Return (X, Y) of the center of cell containing provided text 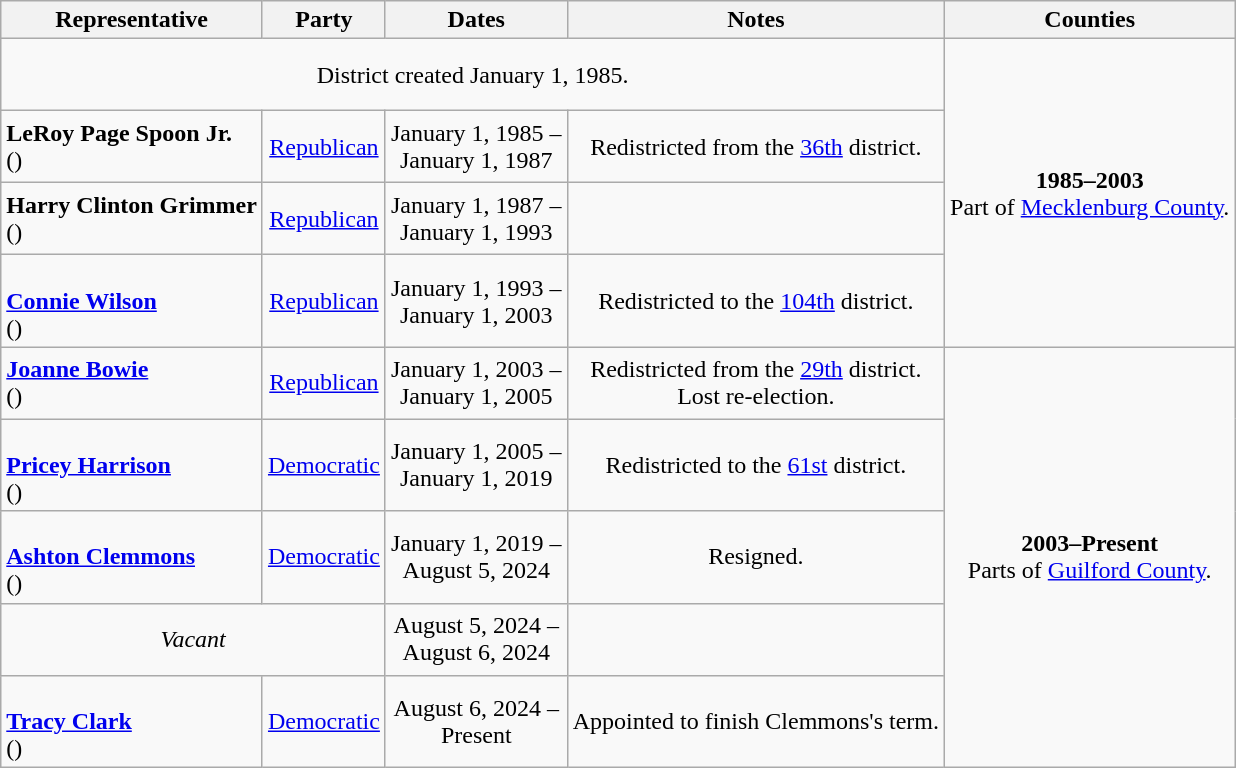
Dates (476, 20)
1985–2003 Part of Mecklenburg County. (1090, 193)
Counties (1090, 20)
Redistricted from the 36th district. (756, 147)
District created January 1, 1985. (473, 75)
January 1, 2019 – August 5, 2024 (476, 557)
January 1, 1985 – January 1, 1987 (476, 147)
Redistricted to the 104th district. (756, 301)
Party (324, 20)
August 6, 2024 – Present (476, 721)
January 1, 2005 – January 1, 2019 (476, 465)
Redistricted from the 29th district. Lost re-election. (756, 383)
Joanne Bowie() (132, 383)
January 1, 1993 – January 1, 2003 (476, 301)
Vacant (194, 639)
LeRoy Page Spoon Jr.() (132, 147)
Tracy Clark() (132, 721)
2003–Present Parts of Guilford County. (1090, 557)
August 5, 2024 – August 6, 2024 (476, 639)
Notes (756, 20)
Pricey Harrison() (132, 465)
Representative (132, 20)
Connie Wilson() (132, 301)
January 1, 1987 – January 1, 1993 (476, 219)
Harry Clinton Grimmer() (132, 219)
Ashton Clemmons() (132, 557)
Appointed to finish Clemmons's term. (756, 721)
Redistricted to the 61st district. (756, 465)
Resigned. (756, 557)
January 1, 2003 – January 1, 2005 (476, 383)
